Capture the cell that displays the provided text and extract its [X, Y] central coordinate. 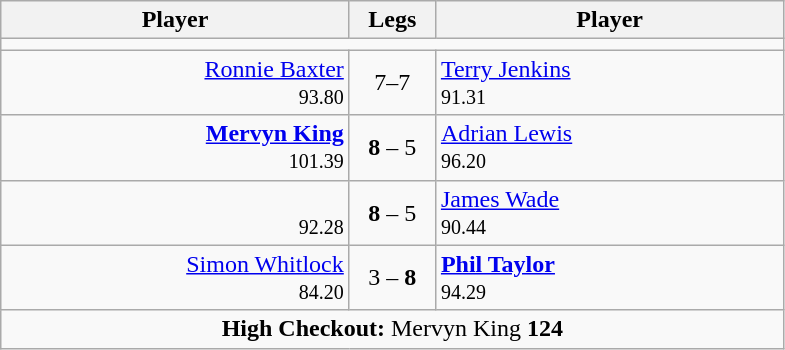
Ronnie Baxter 93.80 [176, 82]
James Wade 90.44 [610, 212]
Adrian Lewis 96.20 [610, 148]
Simon Whitlock 84.20 [176, 278]
3 – 8 [392, 278]
Mervyn King 101.39 [176, 148]
Legs [392, 20]
Phil Taylor 94.29 [610, 278]
7–7 [392, 82]
92.28 [176, 212]
Terry Jenkins 91.31 [610, 82]
High Checkout: Mervyn King 124 [392, 329]
